Extract the [x, y] coordinate from the center of the cell holding the provided text.  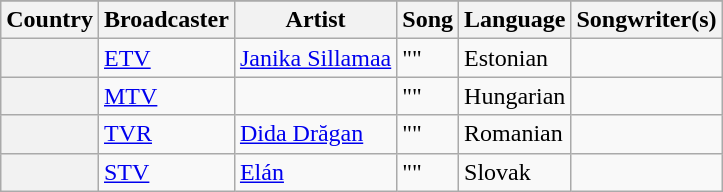
Dida Drăgan [315, 134]
Elán [315, 172]
Romanian [515, 134]
Artist [315, 20]
Janika Sillamaa [315, 58]
Hungarian [515, 96]
Song [428, 20]
Country [50, 20]
Songwriter(s) [646, 20]
MTV [166, 96]
Slovak [515, 172]
Language [515, 20]
STV [166, 172]
ETV [166, 58]
Broadcaster [166, 20]
TVR [166, 134]
Estonian [515, 58]
